Locate the cell with the specified text and output its (X, Y) center coordinate. 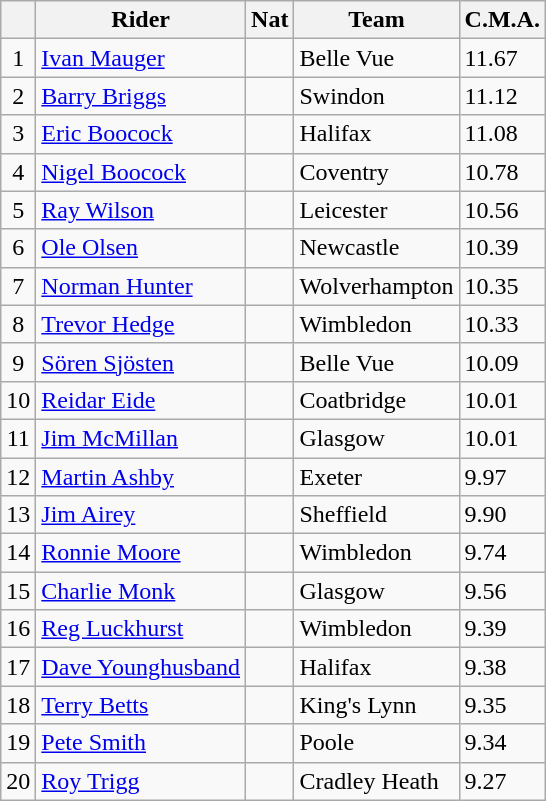
3 (18, 134)
9.34 (502, 743)
Trevor Hedge (141, 324)
C.M.A. (502, 20)
11.12 (502, 96)
Exeter (376, 477)
13 (18, 515)
2 (18, 96)
Ivan Mauger (141, 58)
Jim Airey (141, 515)
Nat (270, 20)
4 (18, 172)
9 (18, 362)
11.67 (502, 58)
10.09 (502, 362)
Dave Younghusband (141, 667)
Cradley Heath (376, 781)
Terry Betts (141, 705)
Barry Briggs (141, 96)
9.56 (502, 591)
Sheffield (376, 515)
Coatbridge (376, 400)
10.39 (502, 248)
Newcastle (376, 248)
19 (18, 743)
Reg Luckhurst (141, 629)
Martin Ashby (141, 477)
King's Lynn (376, 705)
9.97 (502, 477)
10.33 (502, 324)
Reidar Eide (141, 400)
9.35 (502, 705)
9.38 (502, 667)
11 (18, 438)
16 (18, 629)
Charlie Monk (141, 591)
Jim McMillan (141, 438)
10 (18, 400)
6 (18, 248)
17 (18, 667)
8 (18, 324)
Ronnie Moore (141, 553)
9.90 (502, 515)
Nigel Boocock (141, 172)
20 (18, 781)
Leicester (376, 210)
Ray Wilson (141, 210)
14 (18, 553)
Coventry (376, 172)
9.74 (502, 553)
Poole (376, 743)
5 (18, 210)
Wolverhampton (376, 286)
Norman Hunter (141, 286)
15 (18, 591)
1 (18, 58)
Team (376, 20)
10.35 (502, 286)
7 (18, 286)
9.27 (502, 781)
12 (18, 477)
Eric Boocock (141, 134)
Rider (141, 20)
10.78 (502, 172)
9.39 (502, 629)
18 (18, 705)
11.08 (502, 134)
Ole Olsen (141, 248)
10.56 (502, 210)
Swindon (376, 96)
Roy Trigg (141, 781)
Pete Smith (141, 743)
Sören Sjösten (141, 362)
